Extract the [X, Y] coordinate from the center of the cell holding the provided text.  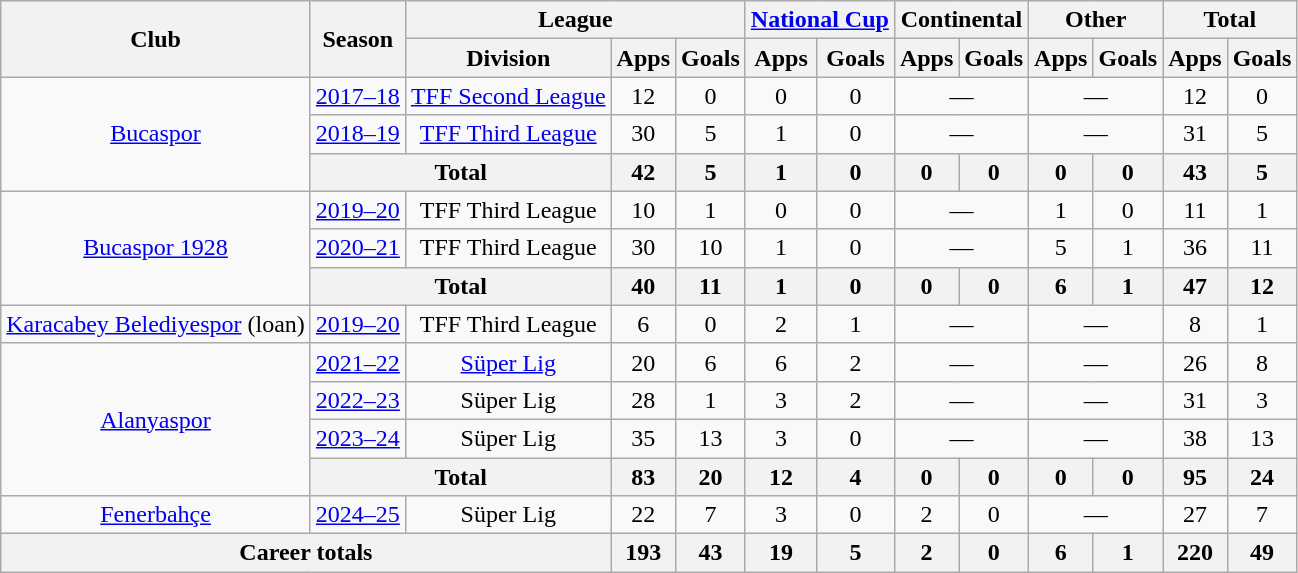
League [575, 20]
2018–19 [358, 134]
22 [643, 515]
2020–21 [358, 248]
40 [643, 286]
Bucaspor [156, 134]
TFF Second League [508, 96]
193 [643, 553]
Season [358, 39]
26 [1195, 362]
38 [1195, 438]
Career totals [306, 553]
220 [1195, 553]
2023–24 [358, 438]
4 [856, 477]
2021–22 [358, 362]
2022–23 [358, 400]
Fenerbahçe [156, 515]
Continental [961, 20]
47 [1195, 286]
Bucaspor 1928 [156, 248]
83 [643, 477]
19 [781, 553]
Other [1096, 20]
49 [1262, 553]
28 [643, 400]
Division [508, 58]
2017–18 [358, 96]
36 [1195, 248]
35 [643, 438]
2024–25 [358, 515]
24 [1262, 477]
95 [1195, 477]
Alanyaspor [156, 419]
Club [156, 39]
Karacabey Belediyespor (loan) [156, 324]
National Cup [820, 20]
42 [643, 172]
27 [1195, 515]
